Return the (x, y) coordinate for the center point of the cell that contains the specified text.  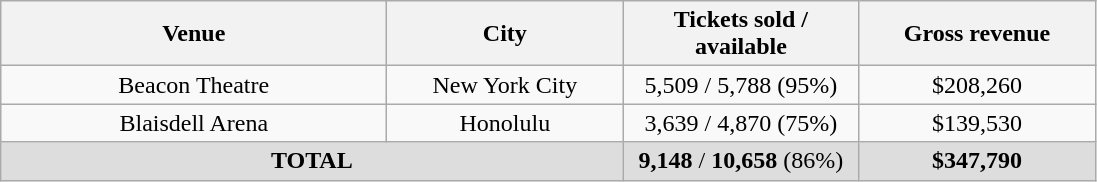
9,148 / 10,658 (86%) (741, 161)
TOTAL (312, 161)
Blaisdell Arena (194, 123)
$208,260 (977, 85)
City (505, 34)
Beacon Theatre (194, 85)
Venue (194, 34)
$347,790 (977, 161)
Honolulu (505, 123)
New York City (505, 85)
3,639 / 4,870 (75%) (741, 123)
5,509 / 5,788 (95%) (741, 85)
Gross revenue (977, 34)
Tickets sold / available (741, 34)
$139,530 (977, 123)
